Output the [x, y] coordinate of the center of the cell containing the given text.  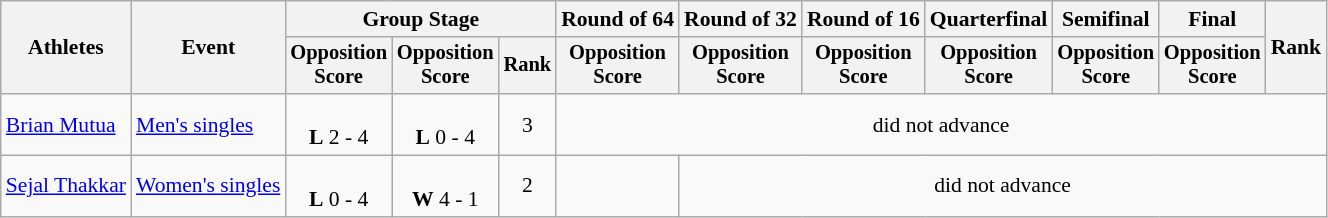
Round of 16 [864, 19]
Final [1212, 19]
L 2 - 4 [338, 124]
Sejal Thakkar [66, 186]
2 [528, 186]
Group Stage [420, 19]
Event [208, 48]
Round of 32 [740, 19]
Brian Mutua [66, 124]
Women's singles [208, 186]
Athletes [66, 48]
Men's singles [208, 124]
W 4 - 1 [446, 186]
Semifinal [1106, 19]
Round of 64 [618, 19]
3 [528, 124]
Quarterfinal [989, 19]
